Determine the (X, Y) coordinate at the center of the cell enclosing the given text.  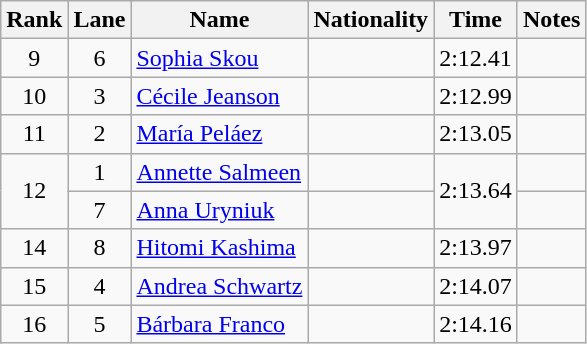
6 (100, 58)
5 (100, 324)
3 (100, 96)
8 (100, 248)
Rank (34, 20)
2 (100, 134)
Sophia Skou (220, 58)
16 (34, 324)
María Peláez (220, 134)
7 (100, 210)
14 (34, 248)
Name (220, 20)
Lane (100, 20)
Annette Salmeen (220, 172)
15 (34, 286)
1 (100, 172)
Cécile Jeanson (220, 96)
11 (34, 134)
2:14.16 (476, 324)
Notes (551, 20)
Nationality (371, 20)
Hitomi Kashima (220, 248)
Bárbara Franco (220, 324)
2:13.64 (476, 191)
10 (34, 96)
2:12.41 (476, 58)
2:14.07 (476, 286)
Andrea Schwartz (220, 286)
4 (100, 286)
12 (34, 191)
Anna Uryniuk (220, 210)
2:13.05 (476, 134)
9 (34, 58)
2:13.97 (476, 248)
Time (476, 20)
2:12.99 (476, 96)
